Locate the cell with the specified text and output its [X, Y] center coordinate. 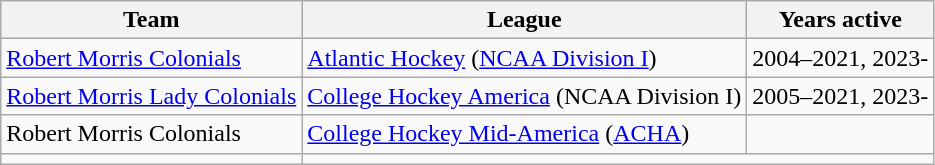
League [524, 20]
College Hockey Mid-America (ACHA) [524, 134]
Team [152, 20]
Atlantic Hockey (NCAA Division I) [524, 58]
College Hockey America (NCAA Division I) [524, 96]
2004–2021, 2023- [840, 58]
Robert Morris Lady Colonials [152, 96]
Years active [840, 20]
2005–2021, 2023- [840, 96]
